Determine the [X, Y] coordinate at the center of the cell enclosing the given text.  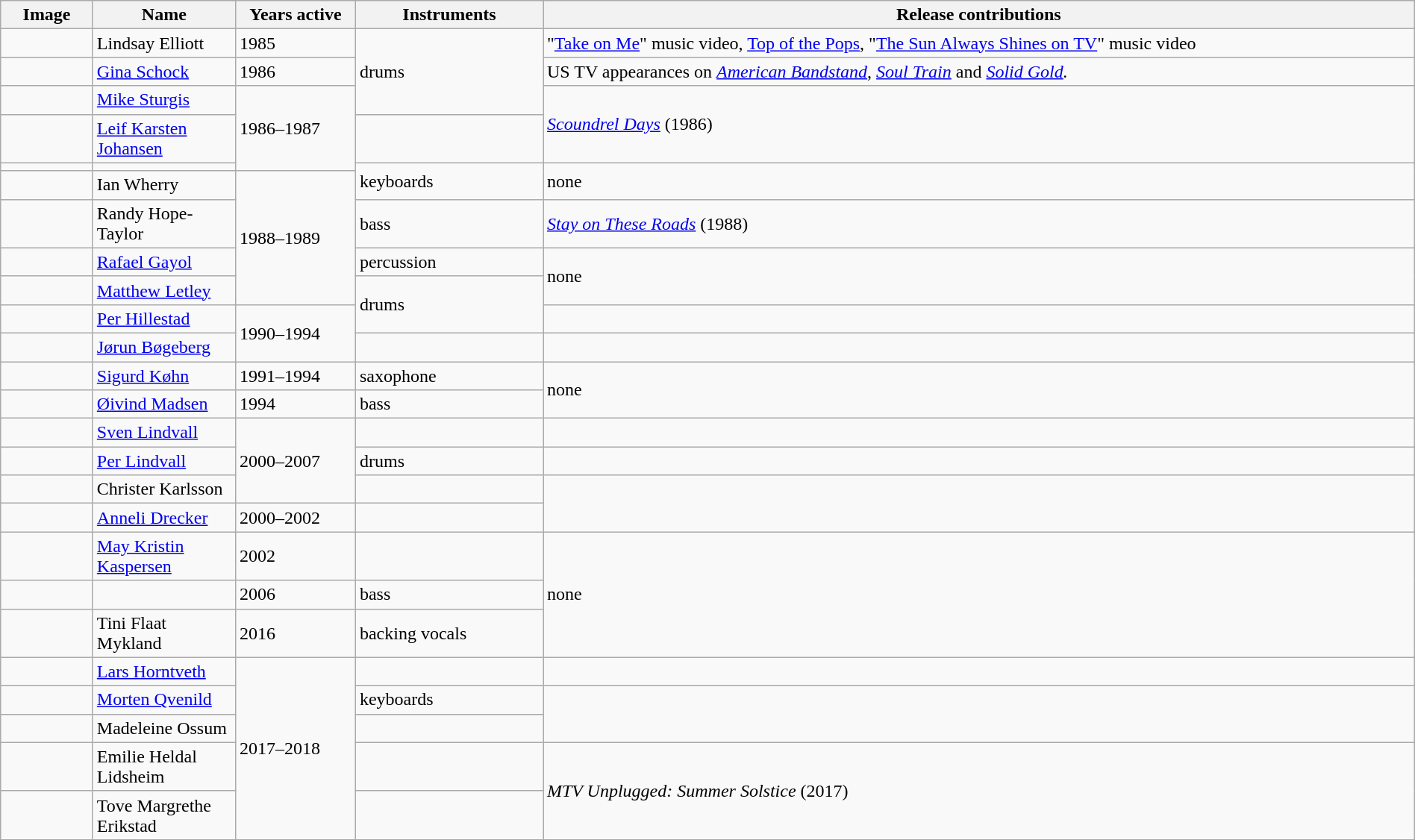
2006 [296, 595]
saxophone [449, 375]
Sven Lindvall [164, 433]
Mike Sturgis [164, 100]
1985 [296, 43]
1991–1994 [296, 375]
Anneli Drecker [164, 518]
2017–2018 [296, 748]
1986–1987 [296, 128]
1988–1989 [296, 237]
Release contributions [979, 15]
Tini Flaat Mykland [164, 633]
Øivind Madsen [164, 404]
Years active [296, 15]
Per Hillestad [164, 319]
Jørun Bøgeberg [164, 347]
1994 [296, 404]
Sigurd Køhn [164, 375]
1990–1994 [296, 333]
May Kristin Kaspersen [164, 557]
Per Lindvall [164, 461]
2000–2002 [296, 518]
Ian Wherry [164, 185]
Instruments [449, 15]
backing vocals [449, 633]
1986 [296, 72]
2000–2007 [296, 461]
Lindsay Elliott [164, 43]
Morten Qvenild [164, 700]
Scoundrel Days (1986) [979, 124]
Name [164, 15]
Madeleine Ossum [164, 728]
Matthew Letley [164, 290]
Rafael Gayol [164, 262]
Image [47, 15]
Randy Hope-Taylor [164, 224]
2016 [296, 633]
percussion [449, 262]
Lars Horntveth [164, 671]
Christer Karlsson [164, 489]
MTV Unplugged: Summer Solstice (2017) [979, 791]
Gina Schock [164, 72]
Tove Margrethe Erikstad [164, 815]
Stay on These Roads (1988) [979, 224]
US TV appearances on American Bandstand, Soul Train and Solid Gold. [979, 72]
Leif Karsten Johansen [164, 139]
Emilie Heldal Lidsheim [164, 767]
2002 [296, 557]
"Take on Me" music video, Top of the Pops, "The Sun Always Shines on TV" music video [979, 43]
